Detect which cell encompasses the target text, then output its [X, Y] center coordinate. 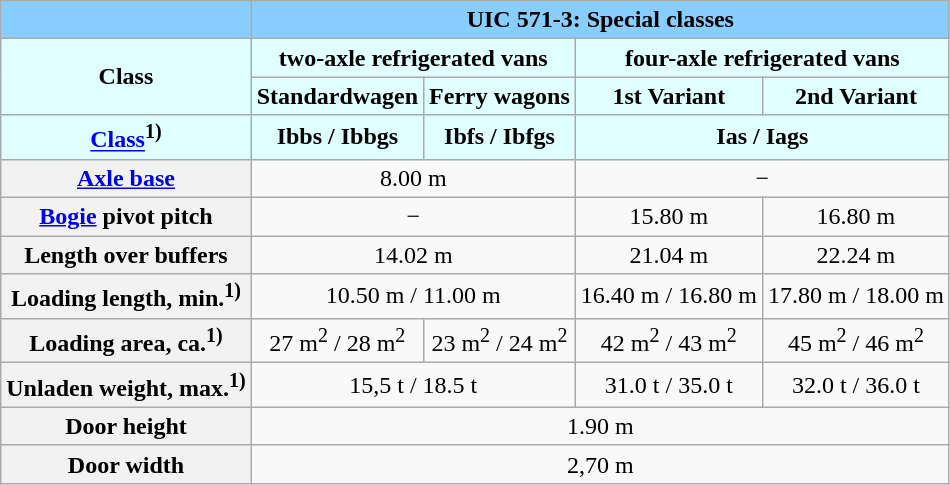
17.80 m / 18.00 m [856, 296]
Standardwagen [337, 96]
Length over buffers [126, 255]
42 m2 / 43 m2 [668, 340]
45 m2 / 46 m2 [856, 340]
Loading length, min.1) [126, 296]
Axle base [126, 178]
two-axle refrigerated vans [413, 58]
1.90 m [600, 426]
16.40 m / 16.80 m [668, 296]
Bogie pivot pitch [126, 217]
15.80 m [668, 217]
21.04 m [668, 255]
15,5 t / 18.5 t [413, 386]
22.24 m [856, 255]
16.80 m [856, 217]
Unladen weight, max.1) [126, 386]
Door height [126, 426]
32.0 t / 36.0 t [856, 386]
31.0 t / 35.0 t [668, 386]
2,70 m [600, 464]
Ias / Iags [762, 138]
1st Variant [668, 96]
four-axle refrigerated vans [762, 58]
Ferry wagons [500, 96]
Door width [126, 464]
23 m2 / 24 m2 [500, 340]
Class1) [126, 138]
Class [126, 77]
27 m2 / 28 m2 [337, 340]
UIC 571-3: Special classes [600, 20]
Ibbs / Ibbgs [337, 138]
2nd Variant [856, 96]
14.02 m [413, 255]
Ibfs / Ibfgs [500, 138]
8.00 m [413, 178]
10.50 m / 11.00 m [413, 296]
Loading area, ca.1) [126, 340]
